Find where the given text appears and provide that cell's center as [X, Y] coordinate. 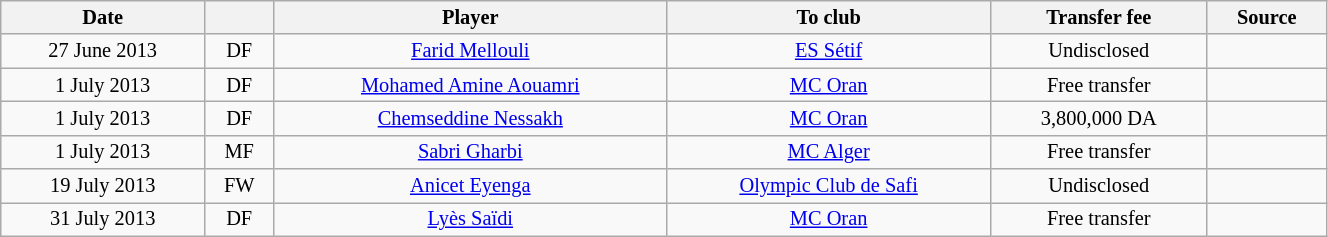
To club [829, 17]
Sabri Gharbi [470, 152]
Source [1266, 17]
ES Sétif [829, 51]
27 June 2013 [103, 51]
31 July 2013 [103, 219]
Transfer fee [1098, 17]
Anicet Eyenga [470, 186]
Date [103, 17]
3,800,000 DA [1098, 118]
Chemseddine Nessakh [470, 118]
Player [470, 17]
Farid Mellouli [470, 51]
MC Alger [829, 152]
Mohamed Amine Aouamri [470, 85]
Lyès Saïdi [470, 219]
19 July 2013 [103, 186]
FW [240, 186]
Olympic Club de Safi [829, 186]
MF [240, 152]
